Extract the [x, y] coordinate from the center of the cell holding the provided text.  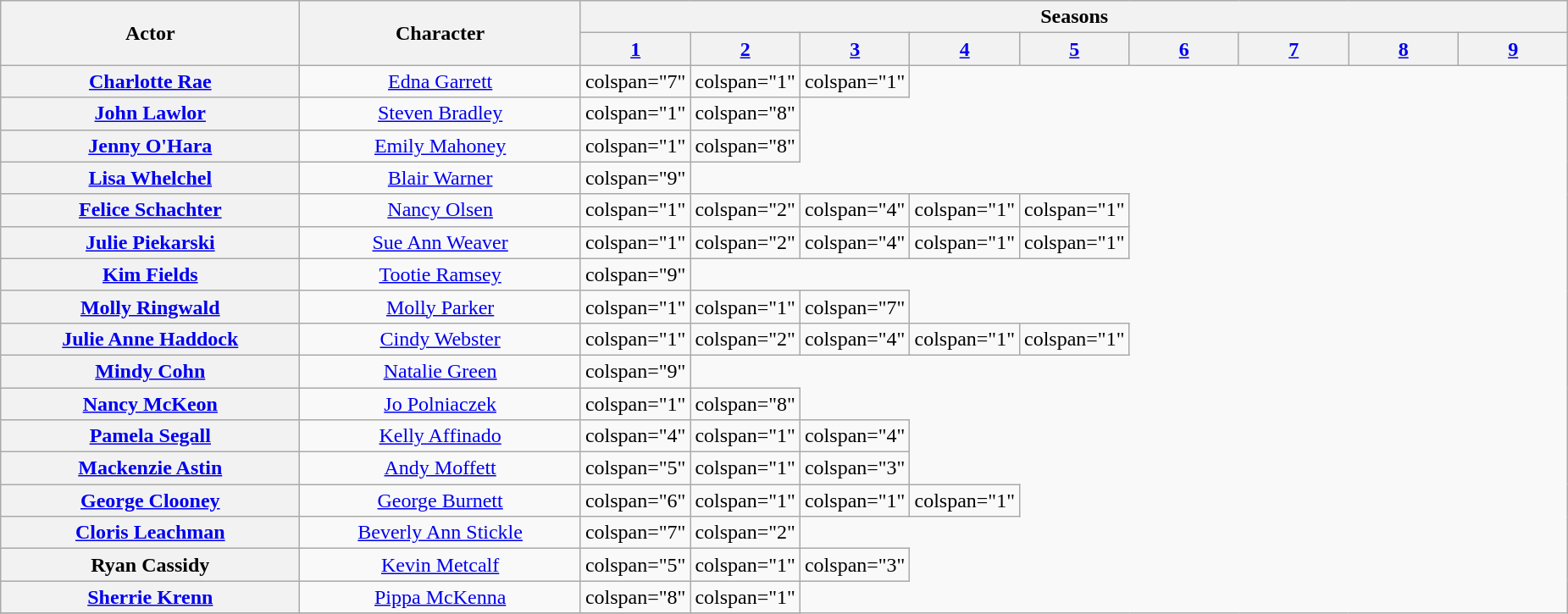
Jenny O'Hara [151, 146]
3 [855, 49]
Jo Polniaczek [440, 404]
Kelly Affinado [440, 436]
4 [965, 49]
Beverly Ann Stickle [440, 533]
Molly Parker [440, 307]
9 [1513, 49]
5 [1074, 49]
Pamela Segall [151, 436]
Kevin Metcalf [440, 565]
John Lawlor [151, 113]
6 [1184, 49]
Julie Piekarski [151, 242]
Edna Garrett [440, 81]
Actor [151, 33]
8 [1403, 49]
Julie Anne Haddock [151, 339]
2 [745, 49]
Ryan Cassidy [151, 565]
Felice Schachter [151, 210]
Cindy Webster [440, 339]
Nancy McKeon [151, 404]
Sue Ann Weaver [440, 242]
Tootie Ramsey [440, 274]
Nancy Olsen [440, 210]
Emily Mahoney [440, 146]
George Burnett [440, 501]
Character [440, 33]
Mindy Cohn [151, 371]
Natalie Green [440, 371]
Cloris Leachman [151, 533]
Mackenzie Astin [151, 468]
Sherrie Krenn [151, 597]
1 [635, 49]
Andy Moffett [440, 468]
Pippa McKenna [440, 597]
Molly Ringwald [151, 307]
Lisa Whelchel [151, 178]
7 [1293, 49]
Steven Bradley [440, 113]
Charlotte Rae [151, 81]
Blair Warner [440, 178]
Kim Fields [151, 274]
colspan="6" [635, 501]
Seasons [1074, 17]
George Clooney [151, 501]
